Find where the given text appears and provide that cell's center as (x, y) coordinate. 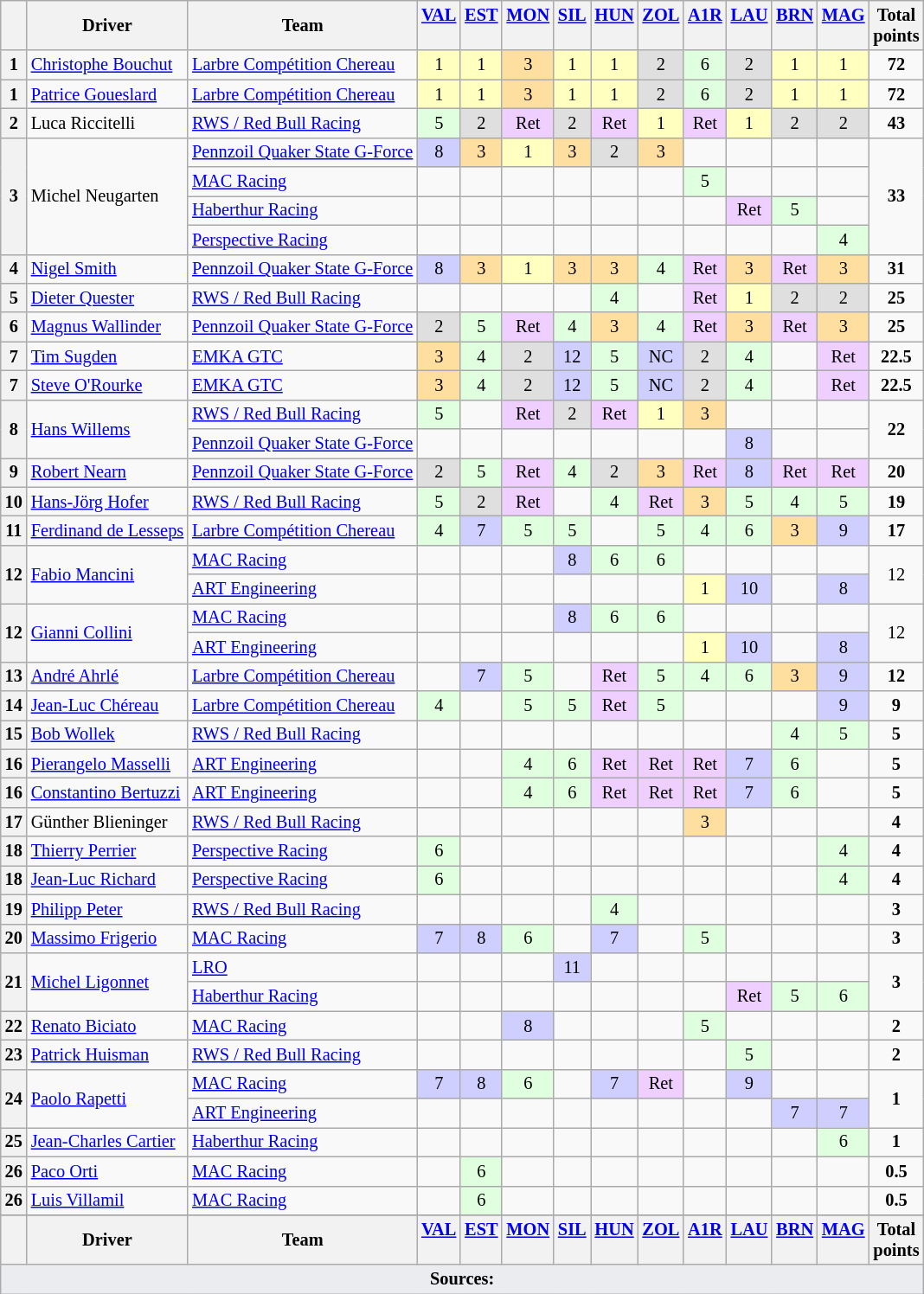
Massimo Frigerio (107, 938)
Christophe Bouchut (107, 65)
Ferdinand de Lesseps (107, 530)
Pierangelo Masselli (107, 764)
Paco Orti (107, 1171)
Philipp Peter (107, 909)
Dieter Quester (107, 298)
Luca Riccitelli (107, 123)
Hans-Jörg Hofer (107, 502)
Steve O'Rourke (107, 385)
Paolo Rapetti (107, 1099)
Hans Willems (107, 429)
Robert Nearn (107, 472)
24 (14, 1099)
Jean-Luc Chéreau (107, 705)
Renato Biciato (107, 1026)
13 (14, 676)
Tim Sugden (107, 356)
Constantino Bertuzzi (107, 792)
Jean-Charles Cartier (107, 1142)
23 (14, 1054)
31 (896, 269)
21 (14, 981)
Sources: (462, 1279)
André Ahrlé (107, 676)
Patrick Huisman (107, 1054)
33 (896, 195)
Nigel Smith (107, 269)
Luis Villamil (107, 1201)
Jean-Luc Richard (107, 880)
15 (14, 734)
Michel Neugarten (107, 195)
Thierry Perrier (107, 851)
43 (896, 123)
Patrice Goueslard (107, 94)
Fabio Mancini (107, 574)
Magnus Wallinder (107, 327)
Michel Ligonnet (107, 981)
Bob Wollek (107, 734)
14 (14, 705)
Gianni Collini (107, 631)
Günther Blieninger (107, 822)
LRO (303, 967)
